Scan for the cell matching the given text and deliver its [X, Y] coordinate at center. 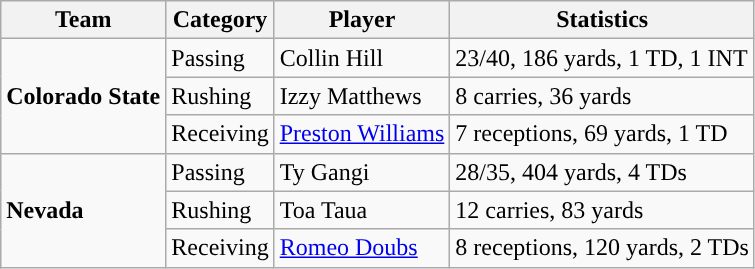
Romeo Doubs [362, 248]
Preston Williams [362, 134]
Ty Gangi [362, 172]
8 carries, 36 yards [602, 96]
Colorado State [84, 96]
Player [362, 20]
23/40, 186 yards, 1 TD, 1 INT [602, 58]
Nevada [84, 210]
Team [84, 20]
12 carries, 83 yards [602, 210]
Category [220, 20]
Collin Hill [362, 58]
Izzy Matthews [362, 96]
28/35, 404 yards, 4 TDs [602, 172]
Toa Taua [362, 210]
Statistics [602, 20]
7 receptions, 69 yards, 1 TD [602, 134]
8 receptions, 120 yards, 2 TDs [602, 248]
